Provide the [X, Y] coordinate of the cell's center where the given text is located.  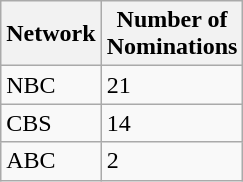
14 [172, 123]
ABC [51, 161]
2 [172, 161]
Number ofNominations [172, 34]
Network [51, 34]
NBC [51, 85]
CBS [51, 123]
21 [172, 85]
